Find where the given text appears and provide that cell's center as (x, y) coordinate. 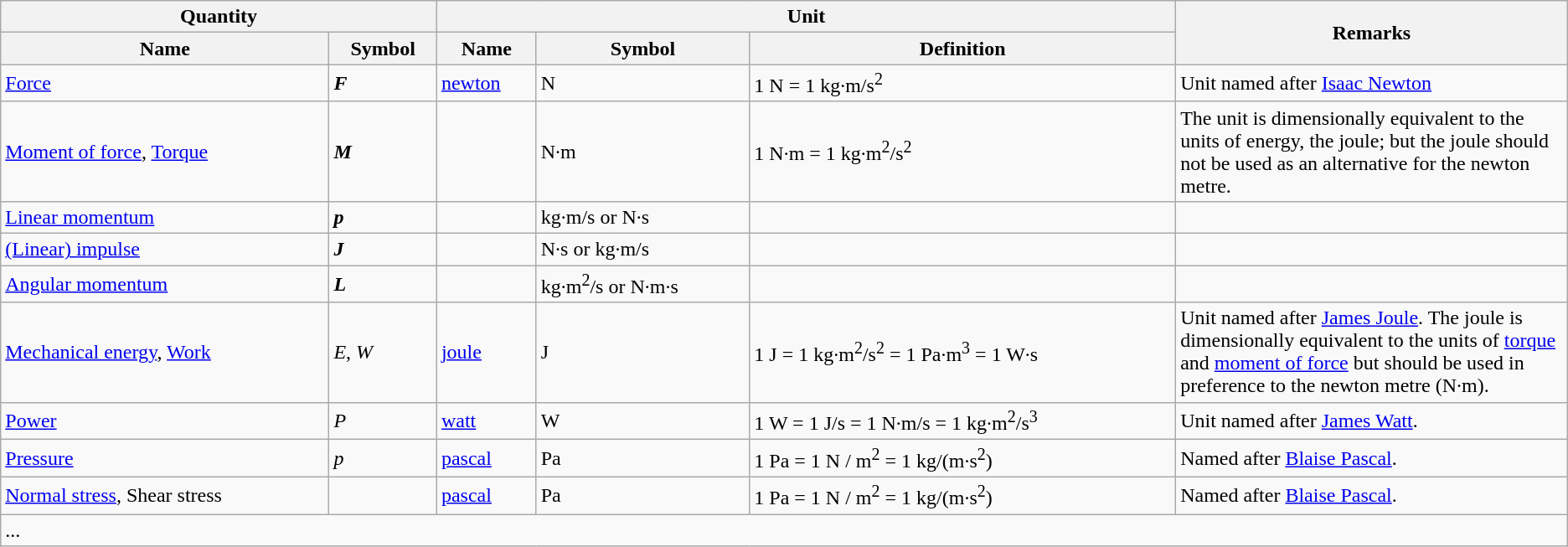
M (384, 151)
newton (486, 84)
Force (165, 84)
watt (486, 421)
Definition (963, 49)
Remarks (1372, 33)
N (643, 84)
Normal stress, Shear stress (165, 496)
Power (165, 421)
Angular momentum (165, 285)
W (643, 421)
P (384, 421)
The unit is dimensionally equivalent to the units of energy, the joule; but the joule should not be used as an alternative for the newton metre. (1372, 151)
joule (486, 352)
1 N·m = 1 kg·m2/s2 (963, 151)
F (384, 84)
1 J = 1 kg·m2/s2 = 1 Pa·m3 = 1 W·s (963, 352)
Unit (806, 17)
1 W = 1 J/s = 1 N·m/s = 1 kg·m2/s3 (963, 421)
1 N = 1 kg·m/s2 (963, 84)
Linear momentum (165, 217)
Quantity (219, 17)
N·m (643, 151)
kg·m/s or N·s (643, 217)
Mechanical energy, Work (165, 352)
L (384, 285)
(Linear) impulse (165, 250)
Unit named after Isaac Newton (1372, 84)
Unit named after James Watt. (1372, 421)
Pressure (165, 459)
E, W (384, 352)
... (784, 530)
Moment of force, Torque (165, 151)
kg·m2/s or N·m·s (643, 285)
N·s or kg·m/s (643, 250)
